Locate the cell with the specified text and output its (x, y) center coordinate. 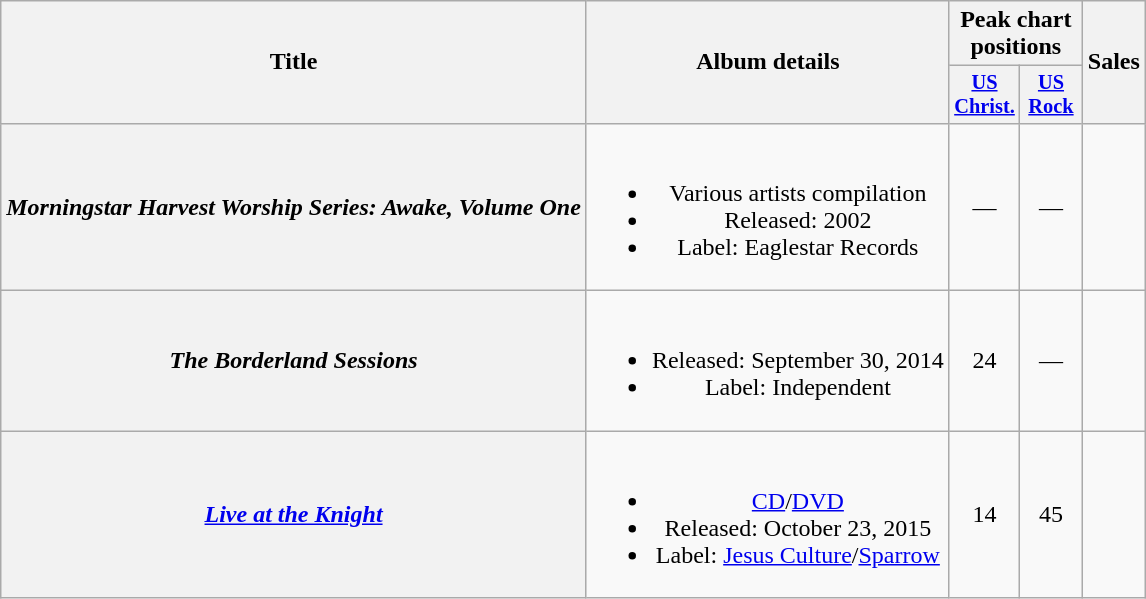
14 (984, 514)
24 (984, 361)
45 (1052, 514)
Peak chart positions (1016, 34)
CD/DVDReleased: October 23, 2015Label: Jesus Culture/Sparrow (768, 514)
Live at the Knight (294, 514)
Title (294, 62)
Album details (768, 62)
Various artists compilationReleased: 2002Label: Eaglestar Records (768, 206)
Released: September 30, 2014Label: Independent (768, 361)
USChrist. (984, 95)
Sales (1114, 62)
The Borderland Sessions (294, 361)
USRock (1052, 95)
Morningstar Harvest Worship Series: Awake, Volume One (294, 206)
